Detect which cell encompasses the target text, then output its [X, Y] center coordinate. 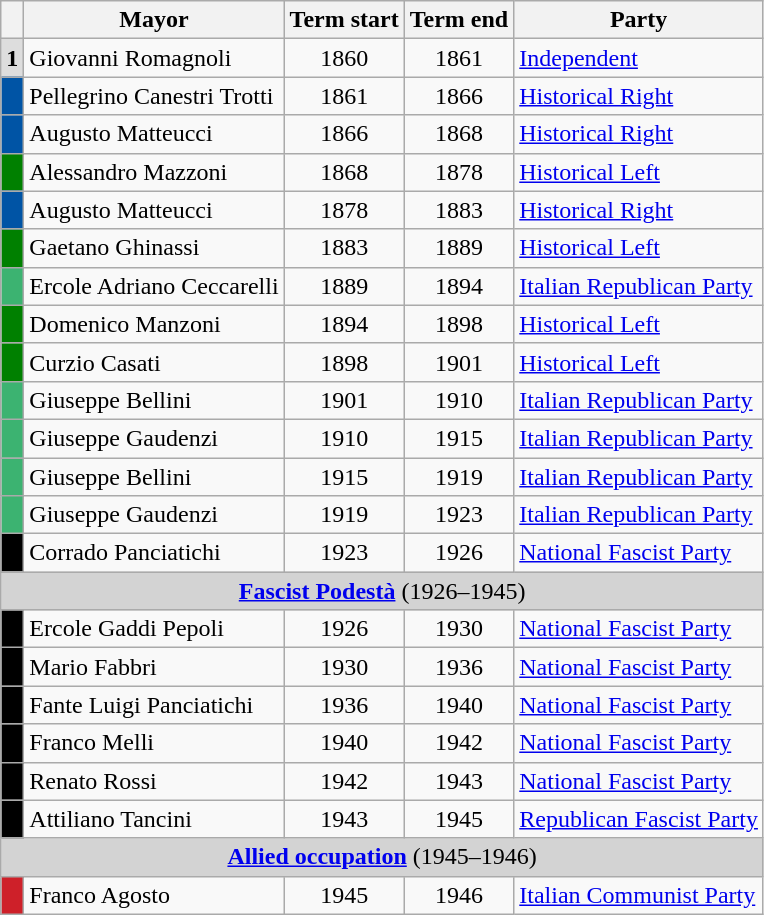
Renato Rossi [154, 781]
Pellegrino Canestri Trotti [154, 96]
1860 [344, 58]
Alessandro Mazzoni [154, 172]
Mayor [154, 20]
Curzio Casati [154, 362]
Fante Luigi Panciatichi [154, 705]
Franco Agosto [154, 895]
Term end [459, 20]
Party [639, 20]
Ercole Gaddi Pepoli [154, 629]
Mario Fabbri [154, 667]
Republican Fascist Party [639, 819]
Fascist Podestà (1926–1945) [382, 591]
Ercole Adriano Ceccarelli [154, 286]
Gaetano Ghinassi [154, 248]
Term start [344, 20]
Independent [639, 58]
Corrado Panciatichi [154, 553]
Franco Melli [154, 743]
Attiliano Tancini [154, 819]
Giovanni Romagnoli [154, 58]
Domenico Manzoni [154, 324]
1946 [459, 895]
Italian Communist Party [639, 895]
Allied occupation (1945–1946) [382, 857]
1 [12, 58]
